Locate the cell with the specified text and output its [X, Y] center coordinate. 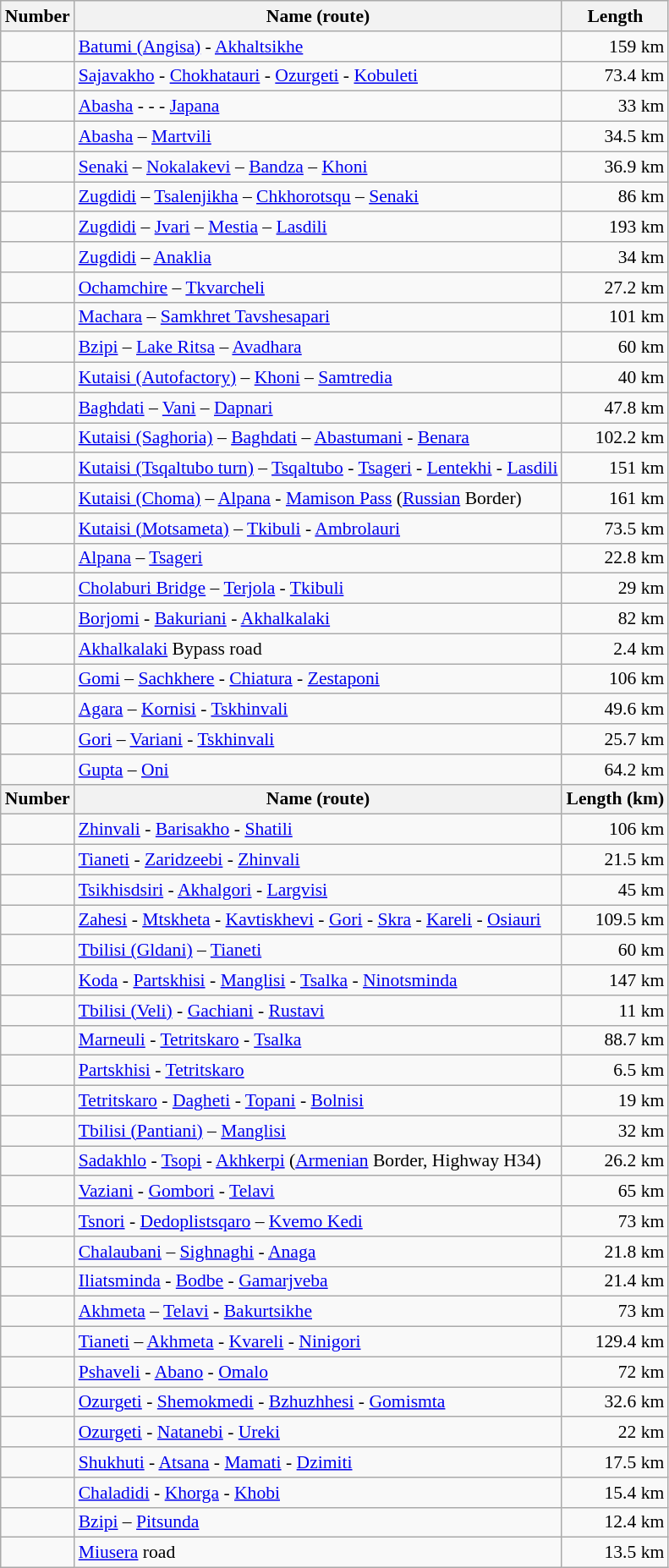
21.4 km [615, 1281]
Tbilisi (Veli) - Gachiani - Rustavi [318, 1011]
Kutaisi (Motsameta) – Tkibuli - Ambrolauri [318, 529]
22.8 km [615, 558]
36.9 km [615, 167]
129.4 km [615, 1342]
13.5 km [615, 1553]
15.4 km [615, 1493]
Vaziani - Gombori - Telavi [318, 1192]
Abasha – Martvili [318, 137]
45 km [615, 890]
25.7 km [615, 739]
88.7 km [615, 1040]
73.4 km [615, 76]
29 km [615, 589]
Tsnori - Dedoplistsqaro – Kvemo Kedi [318, 1221]
73.5 km [615, 529]
21.8 km [615, 1252]
Senaki – Nokalakevi – Bandza – Khoni [318, 167]
2.4 km [615, 649]
86 km [615, 197]
151 km [615, 469]
22 km [615, 1433]
147 km [615, 980]
Bzipi – Pitsunda [318, 1522]
Tsikhisdsiri - Akhalgori - Largvisi [318, 890]
Zugdidi – Tsalenjikha – Chkhorotsqu – Senaki [318, 197]
Partskhisi - Tetritskaro [318, 1071]
Akhalkalaki Bypass road [318, 649]
Sadakhlo - Tsopi - Akhkerpi (Armenian Border, Highway H34) [318, 1161]
47.8 km [615, 408]
Bzipi – Lake Ritsa – Avadhara [318, 348]
Akhmeta – Telavi - Bakurtsikhe [318, 1312]
Tianeti – Akhmeta - Kvareli - Ninigori [318, 1342]
34 km [615, 257]
Pshaveli - Abano - Omalo [318, 1372]
12.4 km [615, 1522]
Cholaburi Bridge – Terjola - Tkibuli [318, 589]
Ochamchire – Tkvarcheli [318, 288]
101 km [615, 317]
Kutaisi (Tsqaltubo turn) – Tsqaltubo - Tsageri - Lentekhi - Lasdili [318, 469]
17.5 km [615, 1462]
Kutaisi (Autofactory) – Khoni – Samtredia [318, 378]
Gori – Variani - Tskhinvali [318, 739]
82 km [615, 619]
Length (km) [615, 799]
65 km [615, 1192]
Zhinvali - Barisakho - Shatili [318, 830]
Kutaisi (Choma) – Alpana - Mamison Pass (Russian Border) [318, 498]
Iliatsminda - Bodbe - Gamarjveba [318, 1281]
64.2 km [615, 770]
Baghdati – Vani – Dapnari [318, 408]
Chalaubani – Sighnaghi - Anaga [318, 1252]
Marneuli - Tetritskaro - Tsalka [318, 1040]
34.5 km [615, 137]
Borjomi - Bakuriani - Akhalkalaki [318, 619]
32 km [615, 1131]
Tetritskaro - Dagheti - Topani - Bolnisi [318, 1101]
32.6 km [615, 1402]
109.5 km [615, 920]
Sajavakho - Chokhatauri - Ozurgeti - Kobuleti [318, 76]
Gomi – Sachkhere - Chiatura - Zestaponi [318, 679]
Tianeti - Zaridzeebi - Zhinvali [318, 860]
193 km [615, 228]
49.6 km [615, 710]
Tbilisi (Pantiani) – Manglisi [318, 1131]
Abasha - - - Japana [318, 107]
102.2 km [615, 438]
161 km [615, 498]
19 km [615, 1101]
Chaladidi - Khorga - Khobi [318, 1493]
Ozurgeti - Shemokmedi - Bzhuzhhesi - Gomismta [318, 1402]
27.2 km [615, 288]
Length [615, 16]
Gupta – Oni [318, 770]
159 km [615, 47]
33 km [615, 107]
Agara – Kornisi - Tskhinvali [318, 710]
Machara – Samkhret Tavshesapari [318, 317]
Koda - Partskhisi - Manglisi - Tsalka - Ninotsminda [318, 980]
6.5 km [615, 1071]
40 km [615, 378]
Ozurgeti - Natanebi - Ureki [318, 1433]
11 km [615, 1011]
Zahesi - Mtskheta - Kavtiskhevi - Gori - Skra - Kareli - Osiauri [318, 920]
Zugdidi – Jvari – Mestia – Lasdili [318, 228]
Miusera road [318, 1553]
26.2 km [615, 1161]
Tbilisi (Gldani) – Tianeti [318, 951]
Alpana – Tsageri [318, 558]
72 km [615, 1372]
21.5 km [615, 860]
Batumi (Angisa) - Akhaltsikhe [318, 47]
Kutaisi (Saghoria) – Baghdati – Abastumani - Benara [318, 438]
Zugdidi – Anaklia [318, 257]
Shukhuti - Atsana - Mamati - Dzimiti [318, 1462]
